From the cell containing the given text, extract its center point as [x, y] coordinate. 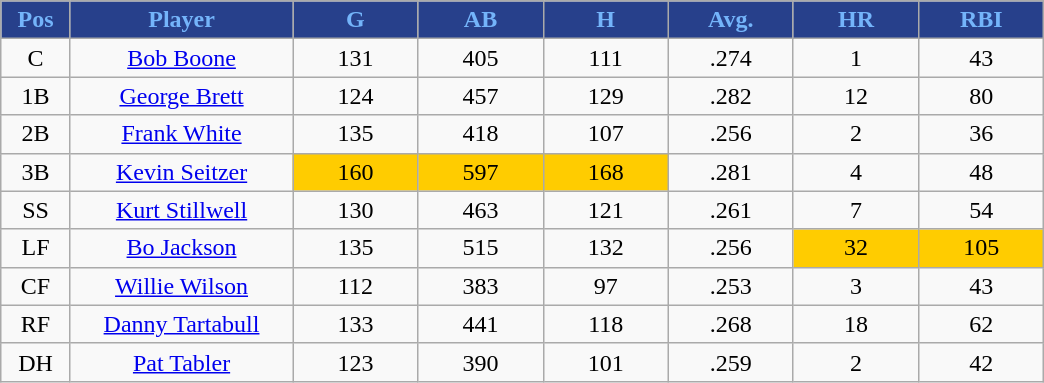
515 [480, 248]
Bo Jackson [182, 248]
.274 [730, 58]
Danny Tartabull [182, 324]
AB [480, 20]
CF [36, 286]
RBI [982, 20]
418 [480, 134]
1B [36, 96]
463 [480, 210]
Player [182, 20]
97 [606, 286]
124 [356, 96]
3 [856, 286]
405 [480, 58]
132 [606, 248]
129 [606, 96]
Kurt Stillwell [182, 210]
G [356, 20]
107 [606, 134]
441 [480, 324]
62 [982, 324]
Pos [36, 20]
118 [606, 324]
Frank White [182, 134]
Willie Wilson [182, 286]
.253 [730, 286]
80 [982, 96]
131 [356, 58]
18 [856, 324]
130 [356, 210]
HR [856, 20]
SS [36, 210]
C [36, 58]
1 [856, 58]
168 [606, 172]
.259 [730, 362]
457 [480, 96]
George Brett [182, 96]
390 [480, 362]
123 [356, 362]
597 [480, 172]
36 [982, 134]
121 [606, 210]
H [606, 20]
101 [606, 362]
DH [36, 362]
54 [982, 210]
Bob Boone [182, 58]
32 [856, 248]
Kevin Seitzer [182, 172]
383 [480, 286]
.282 [730, 96]
.268 [730, 324]
4 [856, 172]
LF [36, 248]
42 [982, 362]
2B [36, 134]
.261 [730, 210]
7 [856, 210]
3B [36, 172]
112 [356, 286]
105 [982, 248]
48 [982, 172]
160 [356, 172]
133 [356, 324]
111 [606, 58]
Pat Tabler [182, 362]
Avg. [730, 20]
.281 [730, 172]
12 [856, 96]
RF [36, 324]
